Identify which cell holds the provided text, then report its (x, y) central coordinate. 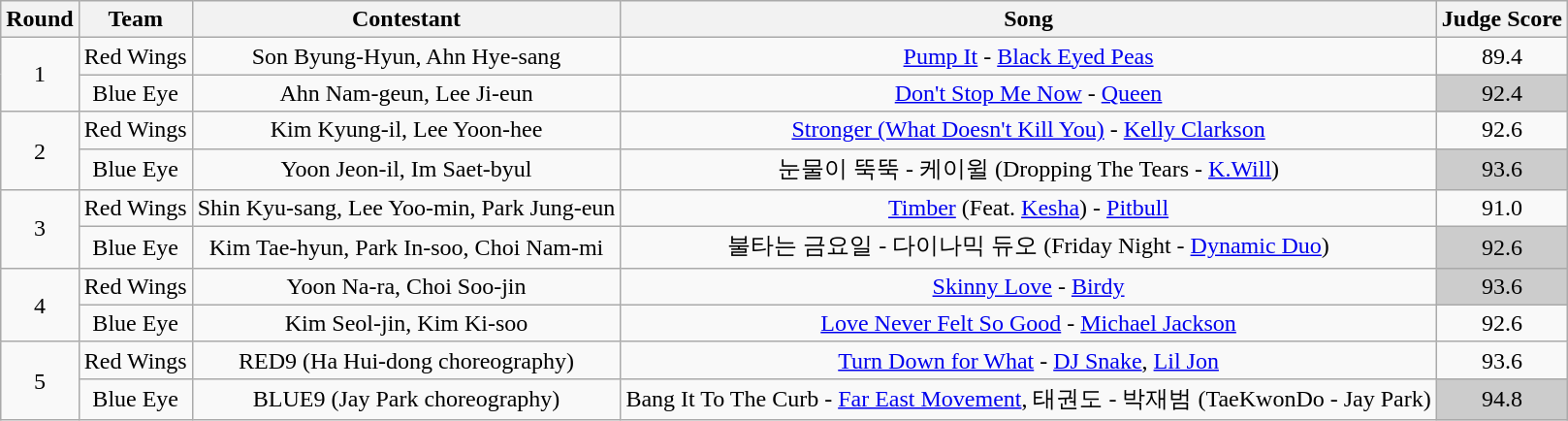
Don't Stop Me Now - Queen (1028, 93)
4 (40, 305)
3 (40, 229)
Round (40, 19)
Turn Down for What - DJ Snake, Lil Jon (1028, 360)
Song (1028, 19)
BLUE9 (Jay Park choreography) (406, 400)
눈물이 뚝뚝 - 케이윌 (Dropping The Tears - K.Will) (1028, 169)
Kim Kyung-il, Lee Yoon-hee (406, 130)
1 (40, 75)
2 (40, 151)
Team (136, 19)
Son Byung-Hyun, Ahn Hye-sang (406, 56)
Kim Tae-hyun, Park In-soo, Choi Nam-mi (406, 248)
Skinny Love - Birdy (1028, 286)
Judge Score (1501, 19)
Pump It - Black Eyed Peas (1028, 56)
Yoon Na-ra, Choi Soo-jin (406, 286)
Timber (Feat. Kesha) - Pitbull (1028, 209)
94.8 (1501, 400)
Kim Seol-jin, Kim Ki-soo (406, 323)
Contestant (406, 19)
92.4 (1501, 93)
불타는 금요일 - 다이나믹 듀오 (Friday Night - Dynamic Duo) (1028, 248)
Love Never Felt So Good - Michael Jackson (1028, 323)
RED9 (Ha Hui-dong choreography) (406, 360)
Shin Kyu-sang, Lee Yoo-min, Park Jung-eun (406, 209)
Bang It To The Curb - Far East Movement, 태권도 - 박재범 (TaeKwonDo - Jay Park) (1028, 400)
91.0 (1501, 209)
Yoon Jeon-il, Im Saet-byul (406, 169)
Ahn Nam-geun, Lee Ji-eun (406, 93)
Stronger (What Doesn't Kill You) - Kelly Clarkson (1028, 130)
5 (40, 380)
89.4 (1501, 56)
